For the text-containing cell, return its midpoint in (x, y) coordinate format. 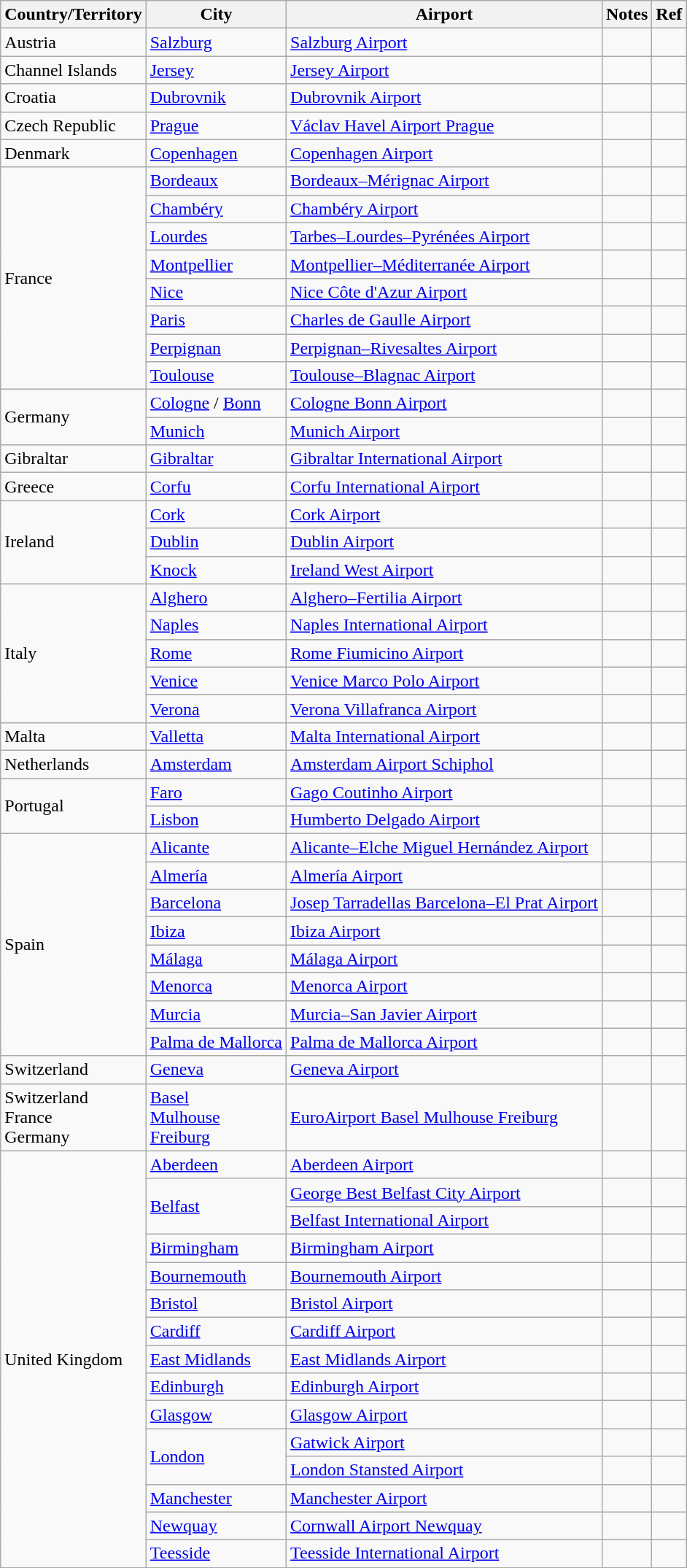
Switzerland (73, 1070)
Bournemouth Airport (445, 1276)
Aberdeen (216, 1165)
Nice (216, 292)
Bristol (216, 1304)
Alicante–Elche Miguel Hernández Airport (445, 848)
Jersey Airport (445, 70)
Nice Côte d'Azur Airport (445, 292)
Knock (216, 570)
Airport (445, 15)
Glasgow Airport (445, 1415)
Chambéry Airport (445, 209)
Birmingham (216, 1248)
Chambéry (216, 209)
Naples International Airport (445, 625)
SwitzerlandFranceGermany (73, 1117)
Menorca Airport (445, 986)
Perpignan–Rivesaltes Airport (445, 348)
Barcelona (216, 903)
Perpignan (216, 348)
Paris (216, 320)
Netherlands (73, 764)
Salzburg Airport (445, 42)
Alghero–Fertilia Airport (445, 598)
Munich (216, 431)
Málaga Airport (445, 959)
Dublin (216, 542)
Edinburgh Airport (445, 1387)
Dubrovnik (216, 98)
Denmark (73, 153)
Cologne / Bonn (216, 403)
Josep Tarradellas Barcelona–El Prat Airport (445, 903)
Channel Islands (73, 70)
Malta (73, 736)
Gatwick Airport (445, 1443)
Charles de Gaulle Airport (445, 320)
Cork Airport (445, 514)
Valletta (216, 736)
Belfast (216, 1206)
Lourdes (216, 236)
Corfu (216, 487)
Bordeaux (216, 181)
Jersey (216, 70)
Naples (216, 625)
Tarbes–Lourdes–Pyrénées Airport (445, 236)
Ibiza Airport (445, 931)
Menorca (216, 986)
Almería (216, 876)
Amsterdam (216, 764)
Munich Airport (445, 431)
Rome Fiumicino Airport (445, 653)
BaselMulhouseFreiburg (216, 1117)
Bristol Airport (445, 1304)
Austria (73, 42)
Belfast International Airport (445, 1220)
Glasgow (216, 1415)
East Midlands Airport (445, 1359)
Murcia–San Javier Airport (445, 1014)
City (216, 15)
Montpellier (216, 264)
EuroAirport Basel Mulhouse Freiburg (445, 1117)
Bordeaux–Mérignac Airport (445, 181)
Germany (73, 417)
Ibiza (216, 931)
Geneva Airport (445, 1070)
Montpellier–Méditerranée Airport (445, 264)
Aberdeen Airport (445, 1165)
Salzburg (216, 42)
Palma de Mallorca Airport (445, 1042)
Cologne Bonn Airport (445, 403)
Cardiff (216, 1332)
Verona Villafranca Airport (445, 708)
Toulouse (216, 376)
Geneva (216, 1070)
Spain (73, 945)
Ireland West Airport (445, 570)
Dublin Airport (445, 542)
Alghero (216, 598)
Prague (216, 125)
Verona (216, 708)
Málaga (216, 959)
France (73, 278)
Czech Republic (73, 125)
Copenhagen Airport (445, 153)
Cork (216, 514)
United Kingdom (73, 1359)
Corfu International Airport (445, 487)
Malta International Airport (445, 736)
Teesside International Airport (445, 1553)
Portugal (73, 806)
Ref (669, 15)
Venice (216, 681)
Amsterdam Airport Schiphol (445, 764)
Václav Havel Airport Prague (445, 125)
Humberto Delgado Airport (445, 820)
Notes (626, 15)
Cardiff Airport (445, 1332)
Copenhagen (216, 153)
Almería Airport (445, 876)
East Midlands (216, 1359)
George Best Belfast City Airport (445, 1192)
Edinburgh (216, 1387)
Gibraltar International Airport (445, 459)
Manchester (216, 1498)
Faro (216, 792)
London (216, 1456)
Rome (216, 653)
Teesside (216, 1553)
Cornwall Airport Newquay (445, 1526)
Alicante (216, 848)
Ireland (73, 542)
Palma de Mallorca (216, 1042)
Gago Coutinho Airport (445, 792)
Dubrovnik Airport (445, 98)
Country/Territory (73, 15)
Italy (73, 653)
Croatia (73, 98)
Murcia (216, 1014)
Lisbon (216, 820)
Birmingham Airport (445, 1248)
Bournemouth (216, 1276)
Venice Marco Polo Airport (445, 681)
Greece (73, 487)
Manchester Airport (445, 1498)
Newquay (216, 1526)
Toulouse–Blagnac Airport (445, 376)
London Stansted Airport (445, 1470)
